Provide the [x, y] coordinate of the cell's center where the given text is located.  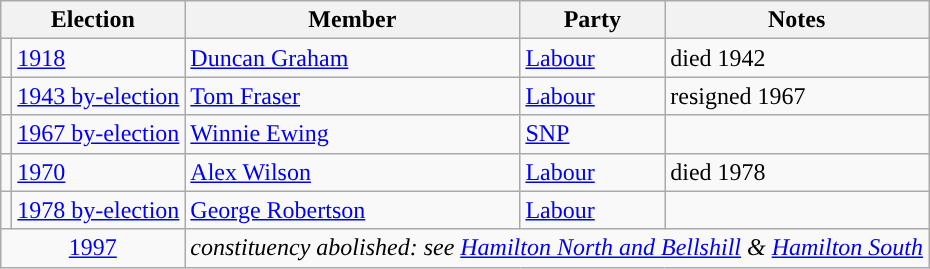
Winnie Ewing [352, 134]
Member [352, 20]
died 1942 [797, 58]
1943 by-election [98, 96]
Notes [797, 20]
Duncan Graham [352, 58]
Election [93, 20]
resigned 1967 [797, 96]
Alex Wilson [352, 172]
Party [592, 20]
constituency abolished: see Hamilton North and Bellshill & Hamilton South [557, 248]
died 1978 [797, 172]
1970 [98, 172]
1918 [98, 58]
George Robertson [352, 210]
SNP [592, 134]
Tom Fraser [352, 96]
1997 [93, 248]
1978 by-election [98, 210]
1967 by-election [98, 134]
